Provide the (x, y) coordinate of the cell's center where the given text is located.  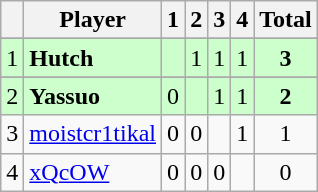
Hutch (93, 58)
Player (93, 20)
moistcr1tikal (93, 134)
Yassuo (93, 96)
Total (286, 20)
xQcOW (93, 172)
